Scan for the cell matching the given text and deliver its (X, Y) coordinate at center. 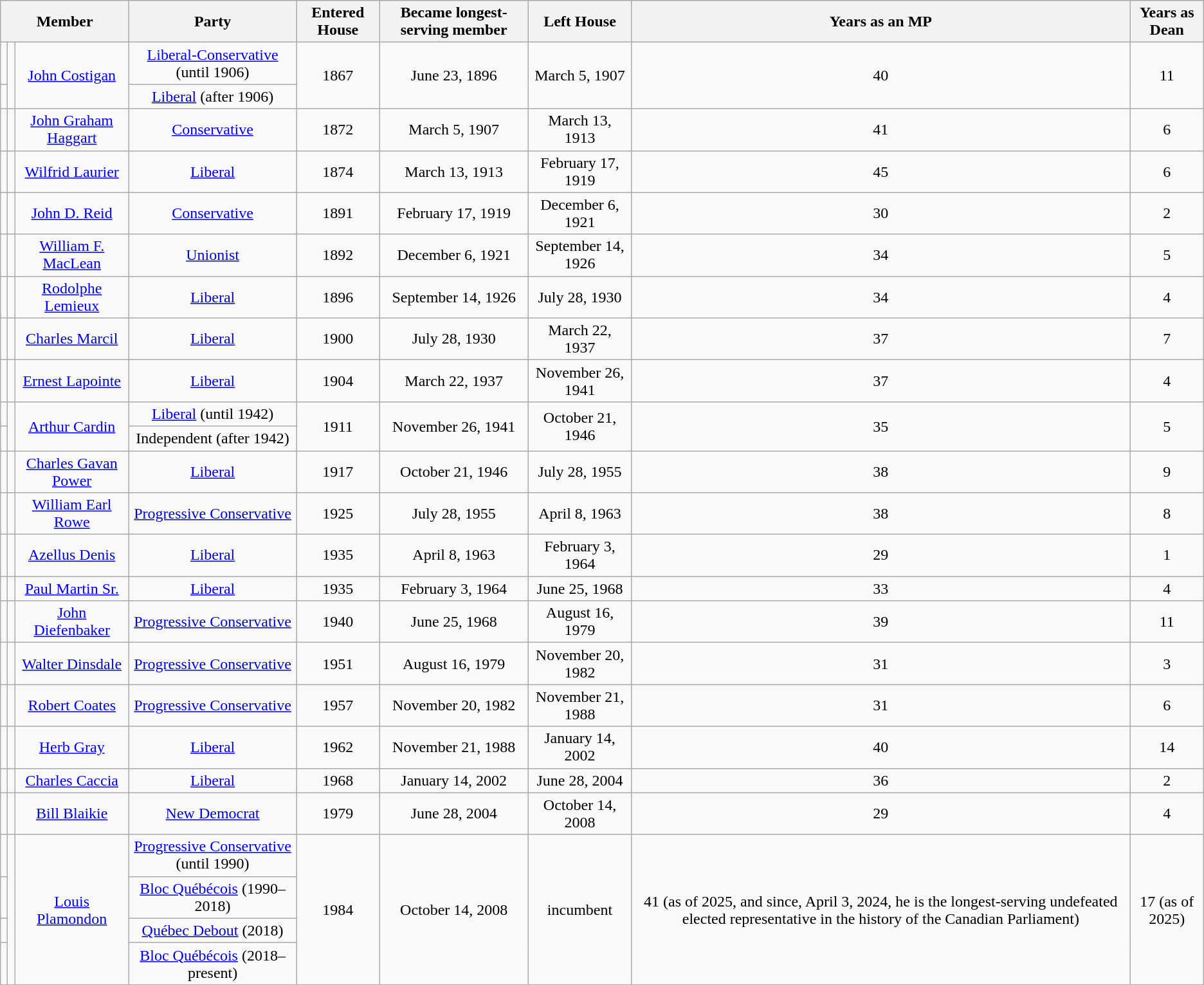
New Democrat (213, 813)
1962 (338, 748)
John D. Reid (72, 214)
John Diefenbaker (72, 621)
Bloc Québécois (2018–present) (213, 964)
9 (1167, 471)
Entered House (338, 22)
Wilfrid Laurier (72, 171)
June 23, 1896 (454, 76)
Charles Marcil (72, 338)
14 (1167, 748)
Left House (580, 22)
Walter Dinsdale (72, 664)
Liberal-Conservative (until 1906) (213, 63)
William F. MacLean (72, 255)
1968 (338, 780)
30 (880, 214)
Party (213, 22)
Ernest Lapointe (72, 381)
John Costigan (72, 76)
Robert Coates (72, 705)
Charles Gavan Power (72, 471)
36 (880, 780)
Bill Blaikie (72, 813)
39 (880, 621)
1917 (338, 471)
Years as Dean (1167, 22)
incumbent (580, 910)
1984 (338, 910)
1940 (338, 621)
35 (880, 426)
Member (65, 22)
Unionist (213, 255)
Louis Plamondon (72, 910)
1892 (338, 255)
8 (1167, 513)
1911 (338, 426)
3 (1167, 664)
1957 (338, 705)
Years as an MP (880, 22)
17 (as of 2025) (1167, 910)
Québec Debout (2018) (213, 930)
William Earl Rowe (72, 513)
1874 (338, 171)
Bloc Québécois (1990–2018) (213, 897)
Charles Caccia (72, 780)
1891 (338, 214)
John Graham Haggart (72, 130)
1 (1167, 556)
Liberal (after 1906) (213, 97)
41 (880, 130)
1979 (338, 813)
Independent (after 1942) (213, 438)
1925 (338, 513)
1904 (338, 381)
Rodolphe Lemieux (72, 297)
Arthur Cardin (72, 426)
1951 (338, 664)
Azellus Denis (72, 556)
Became longest-serving member (454, 22)
Paul Martin Sr. (72, 589)
Progressive Conservative (until 1990) (213, 856)
Liberal (until 1942) (213, 414)
45 (880, 171)
1900 (338, 338)
Herb Gray (72, 748)
1867 (338, 76)
7 (1167, 338)
1896 (338, 297)
33 (880, 589)
41 (as of 2025, and since, April 3, 2024, he is the longest-serving undefeated elected representative in the history of the Canadian Parliament) (880, 910)
1872 (338, 130)
